Capture the cell that displays the provided text and extract its [X, Y] central coordinate. 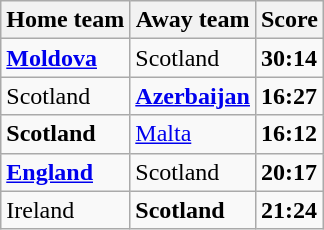
Score [289, 20]
Away team [193, 20]
16:27 [289, 96]
16:12 [289, 134]
Malta [193, 134]
20:17 [289, 172]
21:24 [289, 210]
30:14 [289, 58]
Azerbaijan [193, 96]
Home team [66, 20]
England [66, 172]
Moldova [66, 58]
Ireland [66, 210]
